Capture the cell that displays the provided text and extract its (X, Y) central coordinate. 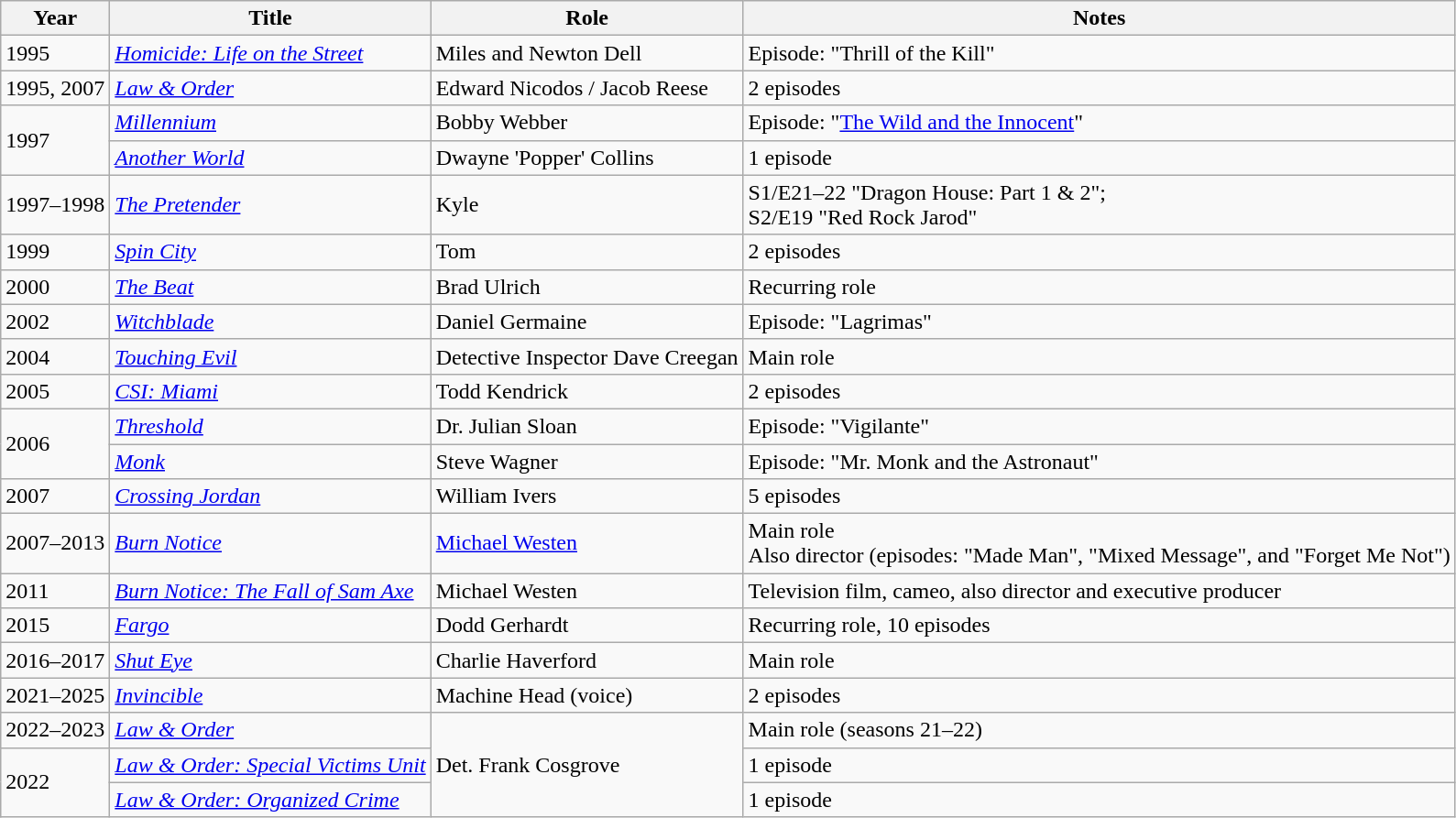
Det. Frank Cosgrove (586, 765)
1999 (55, 252)
Another World (270, 158)
5 episodes (1100, 496)
2015 (55, 626)
Dodd Gerhardt (586, 626)
Burn Notice: The Fall of Sam Axe (270, 591)
2000 (55, 287)
Brad Ulrich (586, 287)
Burn Notice (270, 544)
2002 (55, 322)
Charlie Haverford (586, 660)
Fargo (270, 626)
Main roleAlso director (episodes: "Made Man", "Mixed Message", and "Forget Me Not") (1100, 544)
Episode: "Vigilante" (1100, 426)
Dwayne 'Popper' Collins (586, 158)
2007–2013 (55, 544)
Spin City (270, 252)
Daniel Germaine (586, 322)
Edward Nicodos / Jacob Reese (586, 88)
1997–1998 (55, 205)
William Ivers (586, 496)
1997 (55, 140)
Witchblade (270, 322)
Notes (1100, 18)
2006 (55, 443)
Todd Kendrick (586, 391)
Shut Eye (270, 660)
Detective Inspector Dave Creegan (586, 356)
Bobby Webber (586, 123)
1995 (55, 53)
Tom (586, 252)
Year (55, 18)
Miles and Newton Dell (586, 53)
2016–2017 (55, 660)
2007 (55, 496)
Crossing Jordan (270, 496)
Episode: "Lagrimas" (1100, 322)
Monk (270, 461)
Touching Evil (270, 356)
Recurring role, 10 episodes (1100, 626)
2021–2025 (55, 695)
Law & Order: Special Victims Unit (270, 765)
Main role (seasons 21–22) (1100, 730)
Millennium (270, 123)
CSI: Miami (270, 391)
The Beat (270, 287)
Recurring role (1100, 287)
Television film, cameo, also director and executive producer (1100, 591)
2011 (55, 591)
Threshold (270, 426)
Episode: "Thrill of the Kill" (1100, 53)
Episode: "Mr. Monk and the Astronaut" (1100, 461)
2022–2023 (55, 730)
Invincible (270, 695)
2022 (55, 782)
S1/E21–22 "Dragon House: Part 1 & 2";S2/E19 "Red Rock Jarod" (1100, 205)
Steve Wagner (586, 461)
2005 (55, 391)
Kyle (586, 205)
Role (586, 18)
1995, 2007 (55, 88)
Title (270, 18)
Episode: "The Wild and the Innocent" (1100, 123)
Dr. Julian Sloan (586, 426)
Law & Order: Organized Crime (270, 800)
Machine Head (voice) (586, 695)
Homicide: Life on the Street (270, 53)
2004 (55, 356)
The Pretender (270, 205)
